Provide the (X, Y) coordinate of the cell's center where the given text is located.  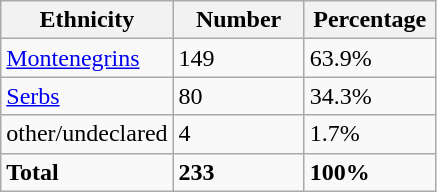
other/undeclared (87, 134)
1.7% (370, 134)
63.9% (370, 58)
80 (238, 96)
233 (238, 172)
34.3% (370, 96)
4 (238, 134)
Number (238, 20)
100% (370, 172)
Montenegrins (87, 58)
Ethnicity (87, 20)
149 (238, 58)
Serbs (87, 96)
Total (87, 172)
Percentage (370, 20)
